Return (x, y) of the center of cell containing provided text 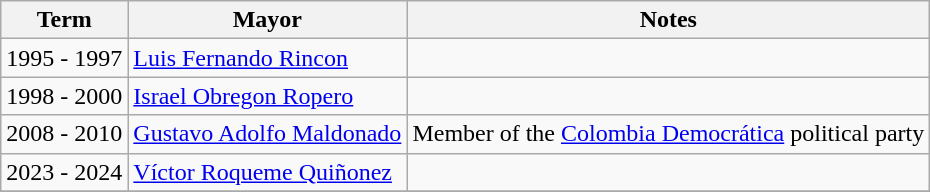
Mayor (268, 20)
1998 - 2000 (64, 96)
Term (64, 20)
Gustavo Adolfo Maldonado (268, 134)
2008 - 2010 (64, 134)
Notes (668, 20)
Member of the Colombia Democrática political party (668, 134)
Israel Obregon Ropero (268, 96)
1995 - 1997 (64, 58)
Víctor Roqueme Quiñonez (268, 172)
2023 - 2024 (64, 172)
Luis Fernando Rincon (268, 58)
